Extract the [x, y] coordinate from the center of the cell holding the provided text.  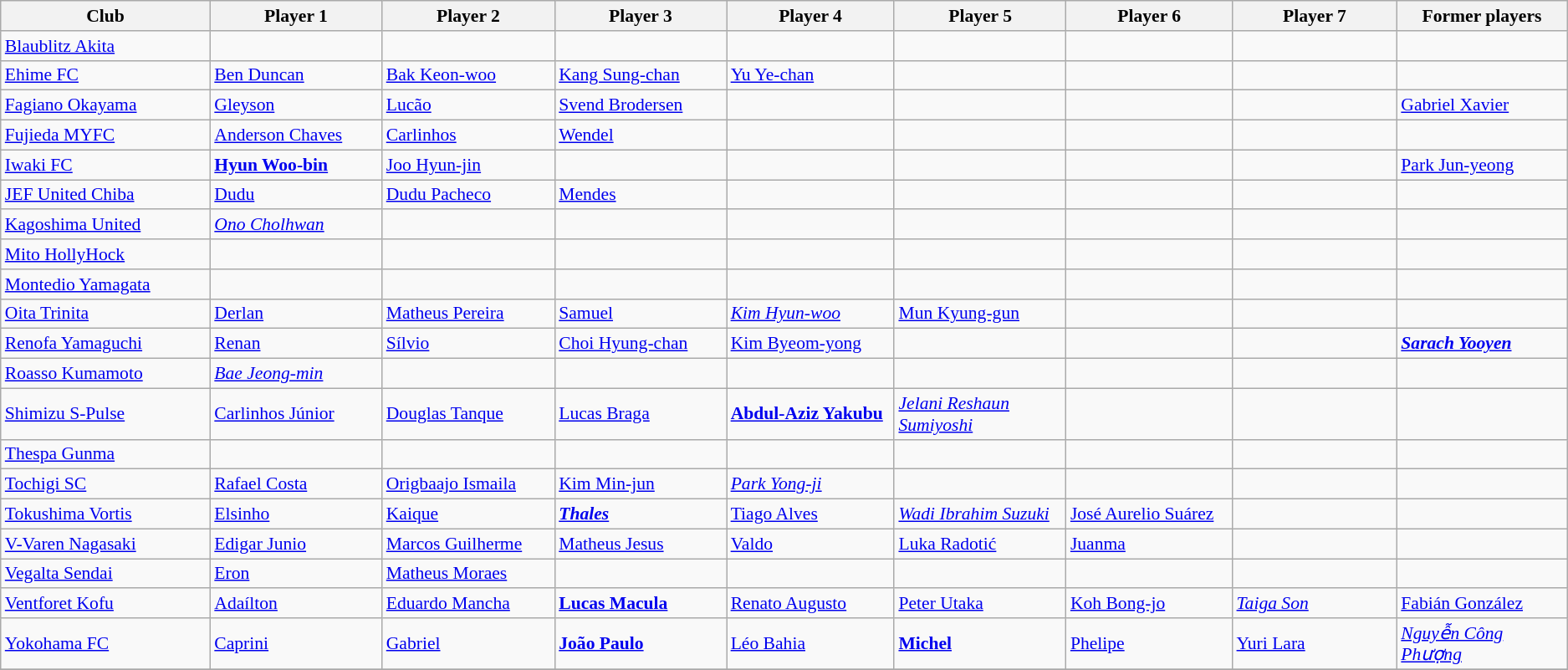
Wendel [641, 136]
Bak Keon-woo [468, 75]
Player 7 [1315, 16]
Jelani Reshaun Sumiyoshi [980, 413]
Renofa Yamaguchi [105, 344]
Carlinhos [468, 136]
Kaique [468, 514]
Blaublitz Akita [105, 46]
Kagoshima United [105, 225]
Player 4 [811, 16]
Carlinhos Júnior [296, 413]
Thales [641, 514]
Phelipe [1149, 644]
Samuel [641, 314]
Shimizu S-Pulse [105, 413]
Anderson Chaves [296, 136]
Vegalta Sendai [105, 574]
Fujieda MYFC [105, 136]
Ono Cholhwan [296, 225]
Eduardo Mancha [468, 604]
Ventforet Kofu [105, 604]
JEF United Chiba [105, 195]
Sarach Yooyen [1482, 344]
Taiga Son [1315, 604]
Gabriel Xavier [1482, 105]
Fabián González [1482, 604]
João Paulo [641, 644]
Kim Min-jun [641, 484]
Koh Bong-jo [1149, 604]
Luka Radotić [980, 544]
Yuri Lara [1315, 644]
Kim Byeom-yong [811, 344]
Player 2 [468, 16]
Michel [980, 644]
Park Yong-ji [811, 484]
Léo Bahia [811, 644]
Wadi Ibrahim Suzuki [980, 514]
Park Jun-yeong [1482, 165]
Ehime FC [105, 75]
Hyun Woo-bin [296, 165]
Peter Utaka [980, 604]
Sílvio [468, 344]
Tokushima Vortis [105, 514]
Montedio Yamagata [105, 284]
Kang Sung-chan [641, 75]
Adaílton [296, 604]
Rafael Costa [296, 484]
Svend Brodersen [641, 105]
Nguyễn Công Phượng [1482, 644]
Valdo [811, 544]
Kim Hyun-woo [811, 314]
Club [105, 16]
Origbaajo Ismaila [468, 484]
Gabriel [468, 644]
Elsinho [296, 514]
Iwaki FC [105, 165]
Mito HollyHock [105, 254]
Thespa Gunma [105, 454]
Lucão [468, 105]
Gleyson [296, 105]
Ben Duncan [296, 75]
Juanma [1149, 544]
Roasso Kumamoto [105, 374]
Douglas Tanque [468, 413]
Eron [296, 574]
Yu Ye-chan [811, 75]
Oita Trinita [105, 314]
Choi Hyung-chan [641, 344]
Joo Hyun-jin [468, 165]
Former players [1482, 16]
Abdul-Aziz Yakubu [811, 413]
Marcos Guilherme [468, 544]
Dudu [296, 195]
José Aurelio Suárez [1149, 514]
Matheus Moraes [468, 574]
Dudu Pacheco [468, 195]
Player 1 [296, 16]
Derlan [296, 314]
Matheus Jesus [641, 544]
Lucas Braga [641, 413]
Mun Kyung-gun [980, 314]
Renato Augusto [811, 604]
Yokohama FC [105, 644]
V-Varen Nagasaki [105, 544]
Player 5 [980, 16]
Tochigi SC [105, 484]
Matheus Pereira [468, 314]
Tiago Alves [811, 514]
Caprini [296, 644]
Player 3 [641, 16]
Bae Jeong-min [296, 374]
Edigar Junio [296, 544]
Fagiano Okayama [105, 105]
Player 6 [1149, 16]
Renan [296, 344]
Lucas Macula [641, 604]
Mendes [641, 195]
